Return the (x, y) coordinate for the center point of the cell that contains the specified text.  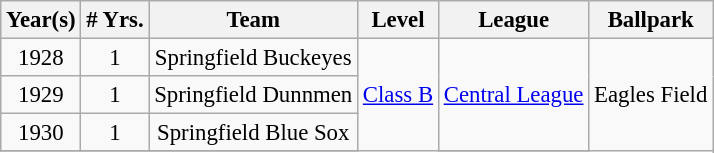
Team (254, 20)
Level (398, 20)
1929 (41, 95)
Central League (513, 96)
Year(s) (41, 20)
Class B (398, 96)
1930 (41, 133)
Eagles Field (651, 96)
Springfield Buckeyes (254, 58)
Ballpark (651, 20)
League (513, 20)
Springfield Blue Sox (254, 133)
1928 (41, 58)
Springfield Dunnmen (254, 95)
# Yrs. (115, 20)
